From the cell containing the given text, extract its center point as [X, Y] coordinate. 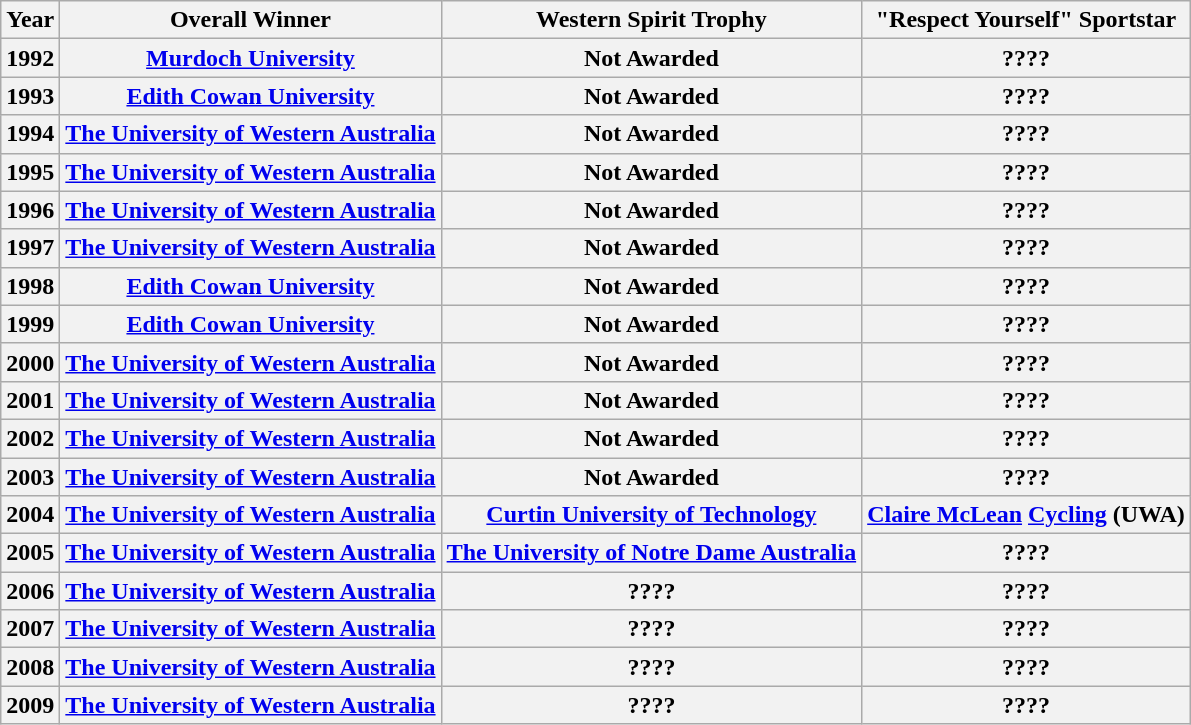
Murdoch University [250, 58]
1992 [30, 58]
2007 [30, 629]
Year [30, 20]
2004 [30, 515]
2000 [30, 362]
2001 [30, 400]
1998 [30, 286]
The University of Notre Dame Australia [652, 553]
2009 [30, 705]
1997 [30, 248]
2008 [30, 667]
Western Spirit Trophy [652, 20]
1999 [30, 324]
1993 [30, 96]
1995 [30, 172]
Curtin University of Technology [652, 515]
Claire McLean Cycling (UWA) [1026, 515]
1996 [30, 210]
2006 [30, 591]
Overall Winner [250, 20]
"Respect Yourself" Sportstar [1026, 20]
2003 [30, 477]
2005 [30, 553]
1994 [30, 134]
2002 [30, 438]
